Pinpoint the cell where the given text exists, returning its [X, Y] midpoint coordinate. 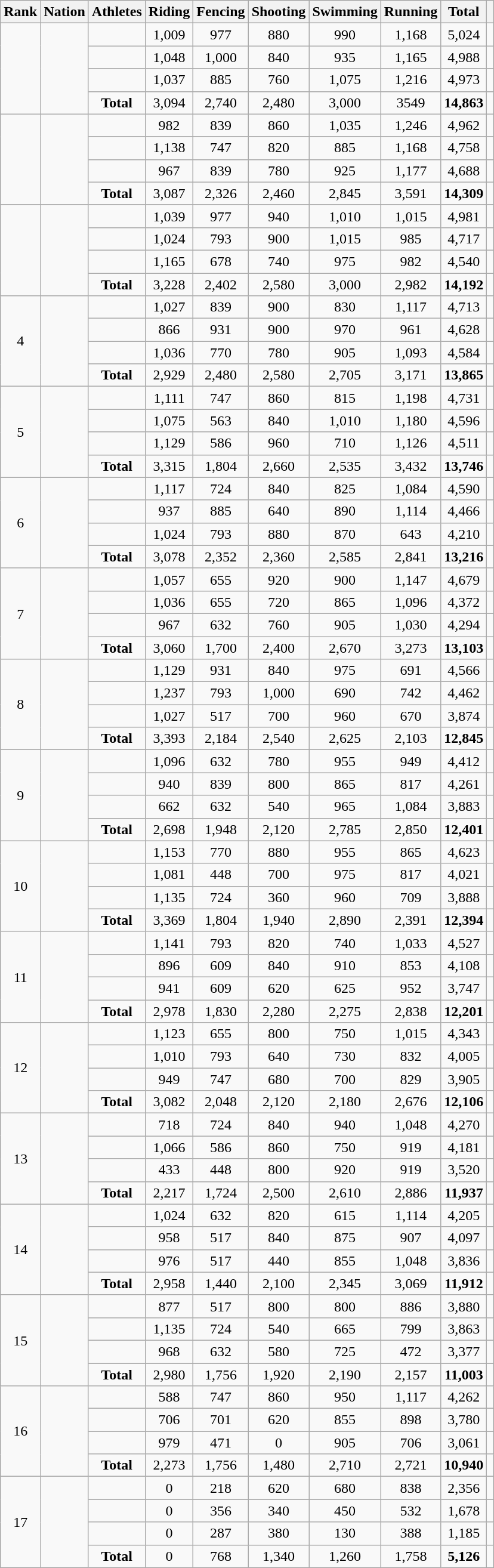
2,540 [279, 739]
Swimming [345, 12]
4,688 [464, 171]
1,237 [169, 693]
3,520 [464, 1170]
13 [20, 1159]
950 [345, 1397]
4,181 [464, 1147]
1,948 [221, 829]
2,625 [345, 739]
1,724 [221, 1193]
4,108 [464, 965]
4,205 [464, 1215]
4,628 [464, 330]
1,700 [221, 647]
10 [20, 886]
4,623 [464, 852]
287 [221, 1533]
8 [20, 705]
907 [410, 1238]
625 [345, 988]
2,838 [410, 1011]
Riding [169, 12]
12,845 [464, 739]
130 [345, 1533]
718 [169, 1125]
730 [345, 1057]
Shooting [279, 12]
3,747 [464, 988]
Nation [64, 12]
4,679 [464, 579]
4,596 [464, 421]
2,660 [279, 466]
14,863 [464, 103]
4,294 [464, 625]
1,940 [279, 920]
2,356 [464, 1488]
11,937 [464, 1193]
11 [20, 977]
1,480 [279, 1465]
3,228 [169, 285]
4 [20, 341]
4,988 [464, 57]
2,890 [345, 920]
5,126 [464, 1556]
875 [345, 1238]
450 [345, 1511]
1,111 [169, 398]
13,865 [464, 375]
4,731 [464, 398]
4,466 [464, 511]
965 [345, 807]
3,874 [464, 716]
1,037 [169, 80]
12 [20, 1068]
1,260 [345, 1556]
12,394 [464, 920]
4,462 [464, 693]
2,103 [410, 739]
2,610 [345, 1193]
2,273 [169, 1465]
815 [345, 398]
985 [410, 239]
2,360 [279, 557]
14,309 [464, 193]
3,369 [169, 920]
13,216 [464, 557]
853 [410, 965]
2,978 [169, 1011]
898 [410, 1420]
710 [345, 443]
3,094 [169, 103]
3,069 [410, 1283]
1,035 [345, 125]
990 [345, 35]
14 [20, 1249]
Fencing [221, 12]
1,093 [410, 353]
2,850 [410, 829]
2,157 [410, 1374]
3,883 [464, 807]
2,535 [345, 466]
691 [410, 671]
1,185 [464, 1533]
2,886 [410, 1193]
4,372 [464, 602]
6 [20, 523]
532 [410, 1511]
1,440 [221, 1283]
4,566 [464, 671]
2,698 [169, 829]
1,830 [221, 1011]
1,153 [169, 852]
4,540 [464, 261]
4,590 [464, 489]
4,262 [464, 1397]
2,785 [345, 829]
3,377 [464, 1351]
4,097 [464, 1238]
4,412 [464, 761]
3549 [410, 103]
4,758 [464, 148]
17 [20, 1522]
Athletes [117, 12]
1,066 [169, 1147]
2,841 [410, 557]
1,340 [279, 1556]
615 [345, 1215]
2,048 [221, 1102]
877 [169, 1306]
340 [279, 1511]
1,147 [410, 579]
825 [345, 489]
2,500 [279, 1193]
2,391 [410, 920]
3,836 [464, 1261]
4,973 [464, 80]
678 [221, 261]
3,078 [169, 557]
4,343 [464, 1034]
1,057 [169, 579]
1,030 [410, 625]
2,929 [169, 375]
870 [345, 534]
4,270 [464, 1125]
1,678 [464, 1511]
12,401 [464, 829]
3,888 [464, 897]
2,190 [345, 1374]
3,905 [464, 1079]
1,216 [410, 80]
830 [345, 307]
935 [345, 57]
961 [410, 330]
799 [410, 1329]
12,106 [464, 1102]
2,275 [345, 1011]
2,710 [345, 1465]
970 [345, 330]
588 [169, 1397]
2,585 [345, 557]
472 [410, 1351]
1,920 [279, 1374]
896 [169, 965]
701 [221, 1420]
838 [410, 1488]
2,670 [345, 647]
388 [410, 1533]
976 [169, 1261]
2,345 [345, 1283]
2,705 [345, 375]
1,138 [169, 148]
4,717 [464, 239]
13,103 [464, 647]
768 [221, 1556]
958 [169, 1238]
563 [221, 421]
4,261 [464, 784]
2,402 [221, 285]
1,177 [410, 171]
2,326 [221, 193]
3,171 [410, 375]
665 [345, 1329]
356 [221, 1511]
941 [169, 988]
1,758 [410, 1556]
2,460 [279, 193]
890 [345, 511]
866 [169, 330]
742 [410, 693]
7 [20, 613]
3,315 [169, 466]
2,280 [279, 1011]
218 [221, 1488]
2,980 [169, 1374]
1,180 [410, 421]
9 [20, 795]
433 [169, 1170]
690 [345, 693]
3,393 [169, 739]
4,962 [464, 125]
1,126 [410, 443]
3,780 [464, 1420]
3,060 [169, 647]
952 [410, 988]
11,912 [464, 1283]
4,713 [464, 307]
3,432 [410, 466]
832 [410, 1057]
471 [221, 1443]
5,024 [464, 35]
3,273 [410, 647]
2,180 [345, 1102]
2,721 [410, 1465]
720 [279, 602]
14,192 [464, 285]
13,746 [464, 466]
4,021 [464, 875]
709 [410, 897]
1,198 [410, 398]
4,981 [464, 216]
2,400 [279, 647]
725 [345, 1351]
2,217 [169, 1193]
Rank [20, 12]
3,061 [464, 1443]
925 [345, 171]
580 [279, 1351]
2,845 [345, 193]
380 [279, 1533]
5 [20, 432]
910 [345, 965]
937 [169, 511]
440 [279, 1261]
4,005 [464, 1057]
3,863 [464, 1329]
10,940 [464, 1465]
360 [279, 897]
643 [410, 534]
11,003 [464, 1374]
2,676 [410, 1102]
4,527 [464, 943]
2,352 [221, 557]
3,082 [169, 1102]
670 [410, 716]
4,210 [464, 534]
12,201 [464, 1011]
2,740 [221, 103]
662 [169, 807]
3,591 [410, 193]
2,100 [279, 1283]
979 [169, 1443]
4,511 [464, 443]
968 [169, 1351]
16 [20, 1431]
2,982 [410, 285]
1,081 [169, 875]
1,039 [169, 216]
1,246 [410, 125]
2,958 [169, 1283]
1,141 [169, 943]
829 [410, 1079]
886 [410, 1306]
3,087 [169, 193]
15 [20, 1340]
1,123 [169, 1034]
2,184 [221, 739]
1,033 [410, 943]
Running [410, 12]
4,584 [464, 353]
1,009 [169, 35]
3,880 [464, 1306]
